Capture the cell that displays the provided text and extract its [X, Y] central coordinate. 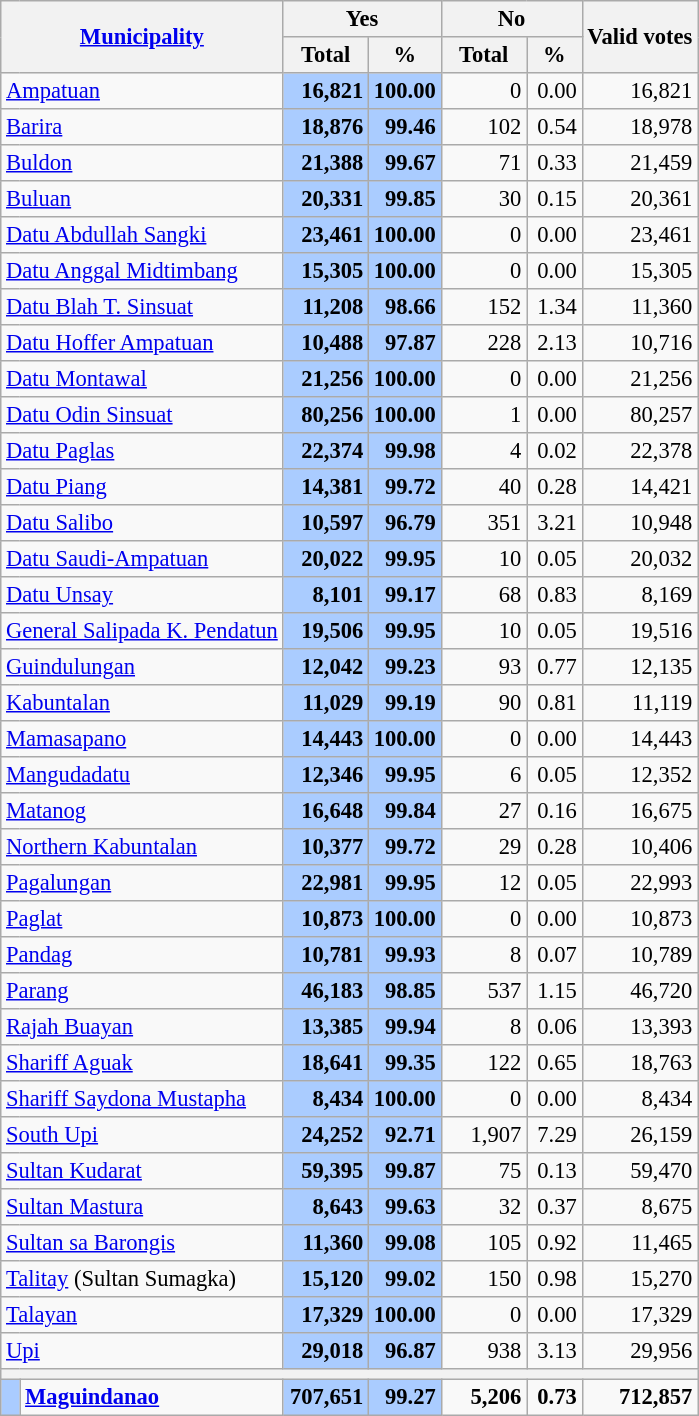
98.85 [404, 991]
7.29 [554, 1135]
13,393 [640, 1027]
19,516 [640, 631]
Buldon [142, 163]
1.34 [554, 307]
11,029 [326, 703]
Guindulungan [142, 667]
12,135 [640, 667]
105 [484, 1243]
0.37 [554, 1207]
6 [484, 775]
10,716 [640, 343]
Kabuntalan [142, 703]
22,993 [640, 883]
Sultan Mastura [142, 1207]
0.02 [554, 451]
8,101 [326, 595]
26,159 [640, 1135]
707,651 [326, 1397]
General Salipada K. Pendatun [142, 631]
South Upi [142, 1135]
24,252 [326, 1135]
22,378 [640, 451]
92.71 [404, 1135]
Sultan sa Barongis [142, 1243]
Datu Unsay [142, 595]
12,042 [326, 667]
99.84 [404, 811]
46,720 [640, 991]
351 [484, 523]
0.73 [554, 1397]
122 [484, 1063]
150 [484, 1279]
14,421 [640, 487]
Rajah Buayan [142, 1027]
99.63 [404, 1207]
16,675 [640, 811]
0.13 [554, 1171]
0.65 [554, 1063]
32 [484, 1207]
2.13 [554, 343]
8,643 [326, 1207]
0.83 [554, 595]
20,361 [640, 199]
99.85 [404, 199]
19,506 [326, 631]
27 [484, 811]
0.98 [554, 1279]
80,257 [640, 415]
71 [484, 163]
Yes [362, 19]
96.79 [404, 523]
96.87 [404, 1351]
21,388 [326, 163]
Valid votes [640, 37]
0.15 [554, 199]
537 [484, 991]
99.46 [404, 127]
Parang [142, 991]
Datu Salibo [142, 523]
Datu Odin Sinsuat [142, 415]
Pandag [142, 955]
11,119 [640, 703]
Shariff Aguak [142, 1063]
Datu Montawal [142, 379]
Talayan [142, 1315]
Pagalungan [142, 883]
Municipality [142, 37]
Maguindanao [152, 1397]
Datu Piang [142, 487]
80,256 [326, 415]
99.87 [404, 1171]
102 [484, 127]
10,781 [326, 955]
938 [484, 1351]
29 [484, 847]
1.15 [554, 991]
Buluan [142, 199]
0.33 [554, 163]
5,206 [484, 1397]
11,465 [640, 1243]
Barira [142, 127]
99.93 [404, 955]
10,789 [640, 955]
11,208 [326, 307]
Datu Abdullah Sangki [142, 235]
Matanog [142, 811]
10,377 [326, 847]
8,675 [640, 1207]
3.13 [554, 1351]
No [512, 19]
22,374 [326, 451]
97.87 [404, 343]
Datu Saudi-Ampatuan [142, 559]
13,385 [326, 1027]
Mamasapano [142, 739]
4 [484, 451]
68 [484, 595]
90 [484, 703]
0.81 [554, 703]
40 [484, 487]
Talitay (Sultan Sumagka) [142, 1279]
Mangudadatu [142, 775]
0.92 [554, 1243]
14,381 [326, 487]
0.07 [554, 955]
1 [484, 415]
8,169 [640, 595]
99.27 [404, 1397]
99.98 [404, 451]
10,488 [326, 343]
12,352 [640, 775]
20,032 [640, 559]
20,331 [326, 199]
99.08 [404, 1243]
Datu Blah T. Sinsuat [142, 307]
29,018 [326, 1351]
15,120 [326, 1279]
Datu Hoffer Ampatuan [142, 343]
10,948 [640, 523]
93 [484, 667]
75 [484, 1171]
99.94 [404, 1027]
46,183 [326, 991]
228 [484, 343]
Datu Anggal Midtimbang [142, 271]
59,395 [326, 1171]
99.02 [404, 1279]
3.21 [554, 523]
0.77 [554, 667]
712,857 [640, 1397]
Northern Kabuntalan [142, 847]
98.66 [404, 307]
22,981 [326, 883]
Paglat [142, 919]
18,641 [326, 1063]
10,406 [640, 847]
12 [484, 883]
16,648 [326, 811]
0.06 [554, 1027]
30 [484, 199]
99.35 [404, 1063]
1,907 [484, 1135]
99.19 [404, 703]
59,470 [640, 1171]
18,876 [326, 127]
18,978 [640, 127]
21,459 [640, 163]
20,022 [326, 559]
10,597 [326, 523]
Datu Paglas [142, 451]
18,763 [640, 1063]
Sultan Kudarat [142, 1171]
29,956 [640, 1351]
99.67 [404, 163]
0.16 [554, 811]
Ampatuan [142, 91]
99.17 [404, 595]
152 [484, 307]
Shariff Saydona Mustapha [142, 1099]
99.23 [404, 667]
Upi [142, 1351]
12,346 [326, 775]
0.54 [554, 127]
15,270 [640, 1279]
